Detect which cell encompasses the target text, then output its (X, Y) center coordinate. 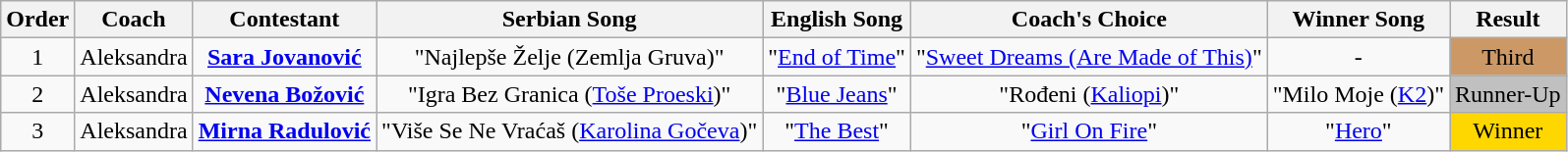
Coach's Choice (1089, 20)
Winner (1508, 131)
"Girl On Fire" (1089, 131)
2 (37, 94)
Result (1508, 20)
Nevena Božović (284, 94)
Coach (134, 20)
"Blue Jeans" (838, 94)
Sara Jovanović (284, 57)
Third (1508, 57)
English Song (838, 20)
"Najlepše Želje (Zemlja Gruva)" (570, 57)
Mirna Radulović (284, 131)
"Rođeni (Kaliopi)" (1089, 94)
Runner-Up (1508, 94)
3 (37, 131)
- (1359, 57)
Order (37, 20)
"Sweet Dreams (Are Made of This)" (1089, 57)
Serbian Song (570, 20)
"The Best" (838, 131)
"End of Time" (838, 57)
1 (37, 57)
"Igra Bez Granica (Toše Proeski)" (570, 94)
Contestant (284, 20)
"Hero" (1359, 131)
"Više Se Ne Vraćaš (Karolina Gočeva)" (570, 131)
Winner Song (1359, 20)
"Milo Moje (K2)" (1359, 94)
